Find where the given text appears and provide that cell's center as (x, y) coordinate. 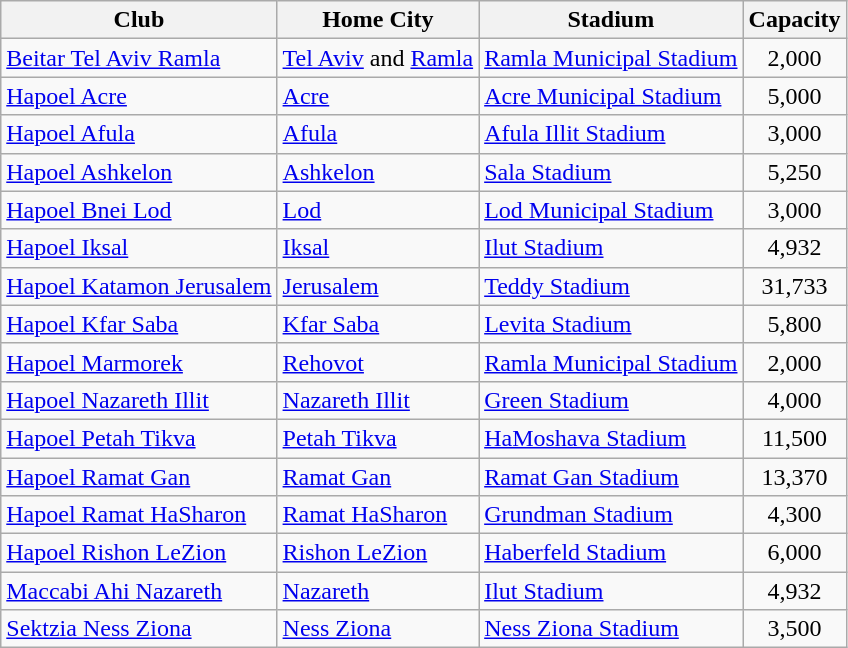
Sala Stadium (611, 172)
Tel Aviv and Ramla (378, 58)
Rehovot (378, 362)
HaMoshava Stadium (611, 438)
Ramat HaSharon (378, 515)
Sektzia Ness Ziona (139, 629)
Beitar Tel Aviv Ramla (139, 58)
Hapoel Ramat Gan (139, 477)
Kfar Saba (378, 324)
5,000 (794, 96)
5,250 (794, 172)
Afula (378, 134)
4,000 (794, 400)
Levita Stadium (611, 324)
Petah Tikva (378, 438)
Green Stadium (611, 400)
Acre (378, 96)
Ness Ziona (378, 629)
Hapoel Afula (139, 134)
Jerusalem (378, 286)
Club (139, 20)
Grundman Stadium (611, 515)
13,370 (794, 477)
Hapoel Rishon LeZion (139, 553)
Ashkelon (378, 172)
3,500 (794, 629)
Ramat Gan Stadium (611, 477)
Nazareth (378, 591)
Hapoel Marmorek (139, 362)
Acre Municipal Stadium (611, 96)
Hapoel Kfar Saba (139, 324)
Hapoel Ashkelon (139, 172)
Rishon LeZion (378, 553)
Hapoel Acre (139, 96)
6,000 (794, 553)
Hapoel Petah Tikva (139, 438)
Lod Municipal Stadium (611, 210)
Haberfeld Stadium (611, 553)
Lod (378, 210)
Hapoel Iksal (139, 248)
Hapoel Katamon Jerusalem (139, 286)
Nazareth Illit (378, 400)
31,733 (794, 286)
Ramat Gan (378, 477)
Home City (378, 20)
Hapoel Bnei Lod (139, 210)
11,500 (794, 438)
Afula Illit Stadium (611, 134)
Hapoel Nazareth Illit (139, 400)
Maccabi Ahi Nazareth (139, 591)
Capacity (794, 20)
4,300 (794, 515)
Ness Ziona Stadium (611, 629)
Hapoel Ramat HaSharon (139, 515)
5,800 (794, 324)
Stadium (611, 20)
Teddy Stadium (611, 286)
Iksal (378, 248)
